Find where the given text appears and provide that cell's center as (x, y) coordinate. 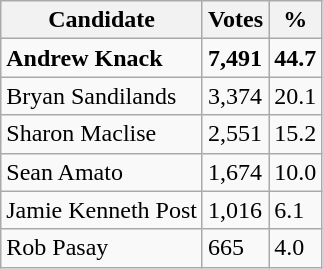
4.0 (296, 248)
7,491 (235, 58)
Sean Amato (102, 172)
10.0 (296, 172)
Votes (235, 20)
44.7 (296, 58)
6.1 (296, 210)
Jamie Kenneth Post (102, 210)
1,016 (235, 210)
1,674 (235, 172)
665 (235, 248)
20.1 (296, 96)
3,374 (235, 96)
Bryan Sandilands (102, 96)
Rob Pasay (102, 248)
Candidate (102, 20)
15.2 (296, 134)
Sharon Maclise (102, 134)
Andrew Knack (102, 58)
% (296, 20)
2,551 (235, 134)
